Search for the cell housing the specified text and yield its [X, Y] center coordinate. 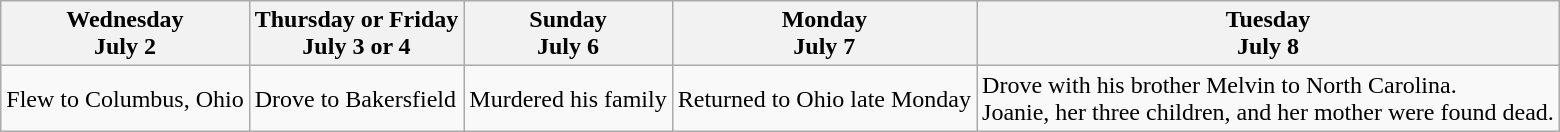
Flew to Columbus, Ohio [125, 98]
Murdered his family [568, 98]
Returned to Ohio late Monday [824, 98]
Drove with his brother Melvin to North Carolina. Joanie, her three children, and her mother were found dead. [1268, 98]
Wednesday July 2 [125, 34]
Drove to Bakersfield [356, 98]
Thursday or Friday July 3 or 4 [356, 34]
Monday July 7 [824, 34]
Tuesday July 8 [1268, 34]
Sunday July 6 [568, 34]
